Locate the cell with the specified text and output its [x, y] center coordinate. 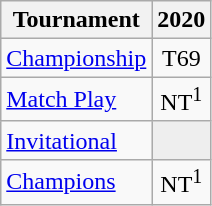
Championship [76, 58]
Tournament [76, 20]
Invitational [76, 140]
Champions [76, 182]
T69 [182, 58]
Match Play [76, 100]
2020 [182, 20]
